Scan for the cell matching the given text and deliver its (X, Y) coordinate at center. 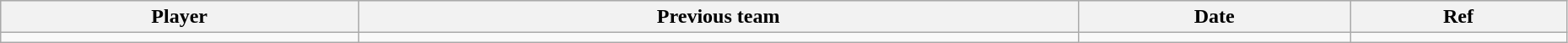
Player (180, 17)
Date (1215, 17)
Previous team (719, 17)
Ref (1459, 17)
